Return [x, y] of the center of cell containing provided text 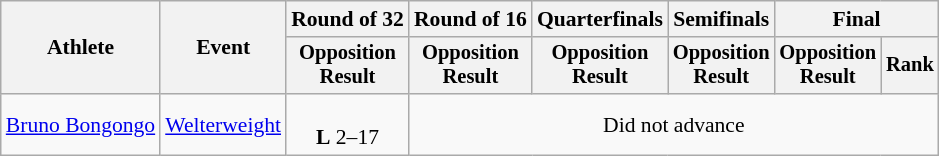
Round of 32 [348, 19]
Final [856, 19]
Quarterfinals [600, 19]
Welterweight [223, 124]
Athlete [80, 48]
Did not advance [674, 124]
Round of 16 [470, 19]
Semifinals [722, 19]
Event [223, 48]
Rank [910, 66]
Bruno Bongongo [80, 124]
L 2–17 [348, 124]
